Detect which cell encompasses the target text, then output its [X, Y] center coordinate. 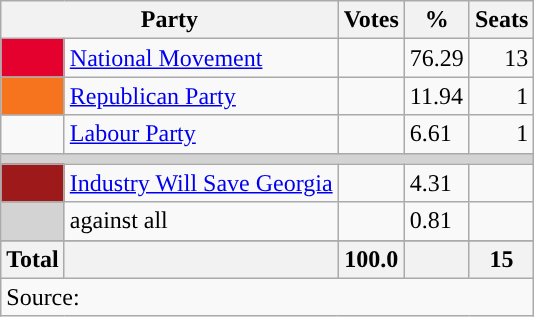
Republican Party [201, 96]
4.31 [436, 183]
Seats [501, 20]
Source: [268, 297]
13 [501, 58]
National Movement [201, 58]
Labour Party [201, 134]
Industry Will Save Georgia [201, 183]
% [436, 20]
76.29 [436, 58]
Total [33, 259]
100.0 [371, 259]
6.61 [436, 134]
11.94 [436, 96]
0.81 [436, 221]
15 [501, 259]
against all [201, 221]
Party [170, 20]
Votes [371, 20]
